Output the (X, Y) coordinate of the center of the cell containing the given text.  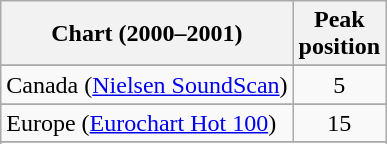
Chart (2000–2001) (147, 34)
5 (339, 85)
Europe (Eurochart Hot 100) (147, 123)
Canada (Nielsen SoundScan) (147, 85)
15 (339, 123)
Peakposition (339, 34)
